Detect which cell encompasses the target text, then output its (X, Y) center coordinate. 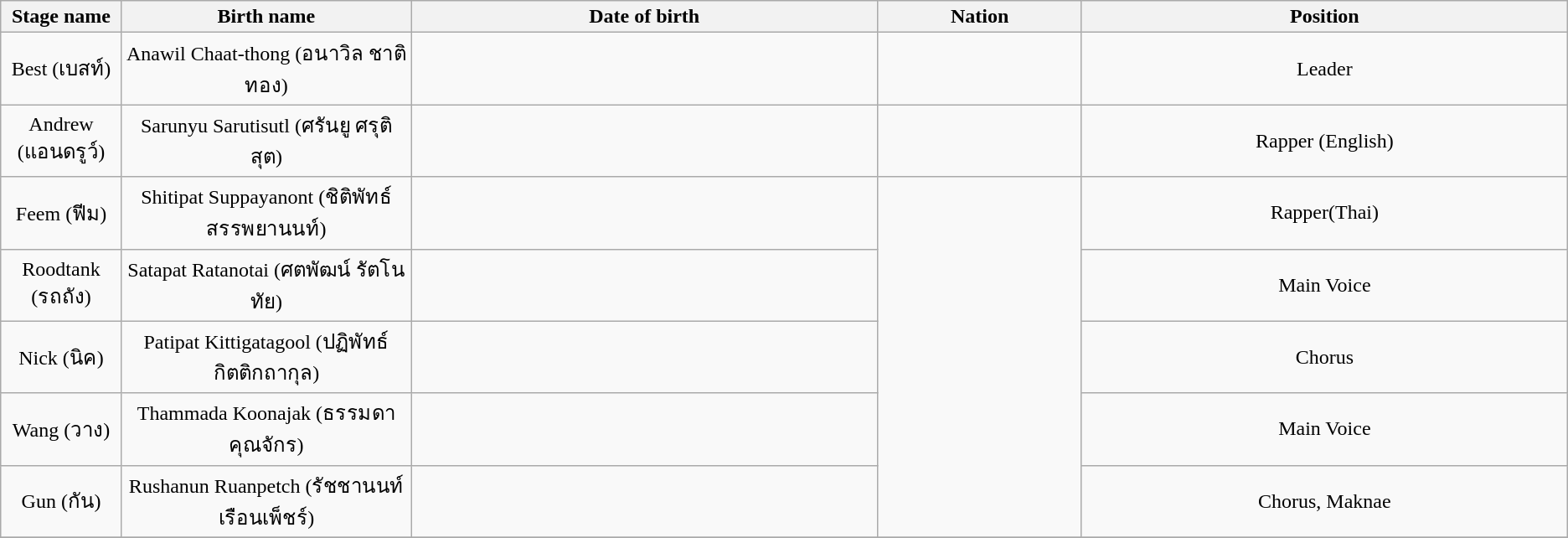
Thammada Koonajak (ธรรมดา คุณจักร) (266, 429)
Rapper(Thai) (1324, 213)
Rushanun Ruanpetch (รัชชานนท์ เรือนเพ็ชร์) (266, 501)
Anawil Chaat-thong (อนาวิล ชาติทอง) (266, 69)
Shitipat Suppayanont (ชิติพัทธ์ สรรพยานนท์) (266, 213)
Satapat Ratanotai (ศตพัฒน์ รัตโนทัย) (266, 285)
Chorus, Maknae (1324, 501)
Date of birth (645, 17)
Rapper (English) (1324, 141)
Birth name (266, 17)
Stage name (61, 17)
Sarunyu Sarutisutl (ศรันยู ศรุติสุต) (266, 141)
Position (1324, 17)
Nation (980, 17)
Best (เบสท์) (61, 69)
Andrew (แอนดรูว์) (61, 141)
Patipat Kittigatagool (ปฏิพัทธ์ กิตติกถากุล) (266, 357)
Feem (ฟีม) (61, 213)
Nick (นิค) (61, 357)
Wang (วาง) (61, 429)
Leader (1324, 69)
Roodtank (รถถัง) (61, 285)
Chorus (1324, 357)
Gun (กัน) (61, 501)
